Identify which cell holds the provided text, then report its [X, Y] central coordinate. 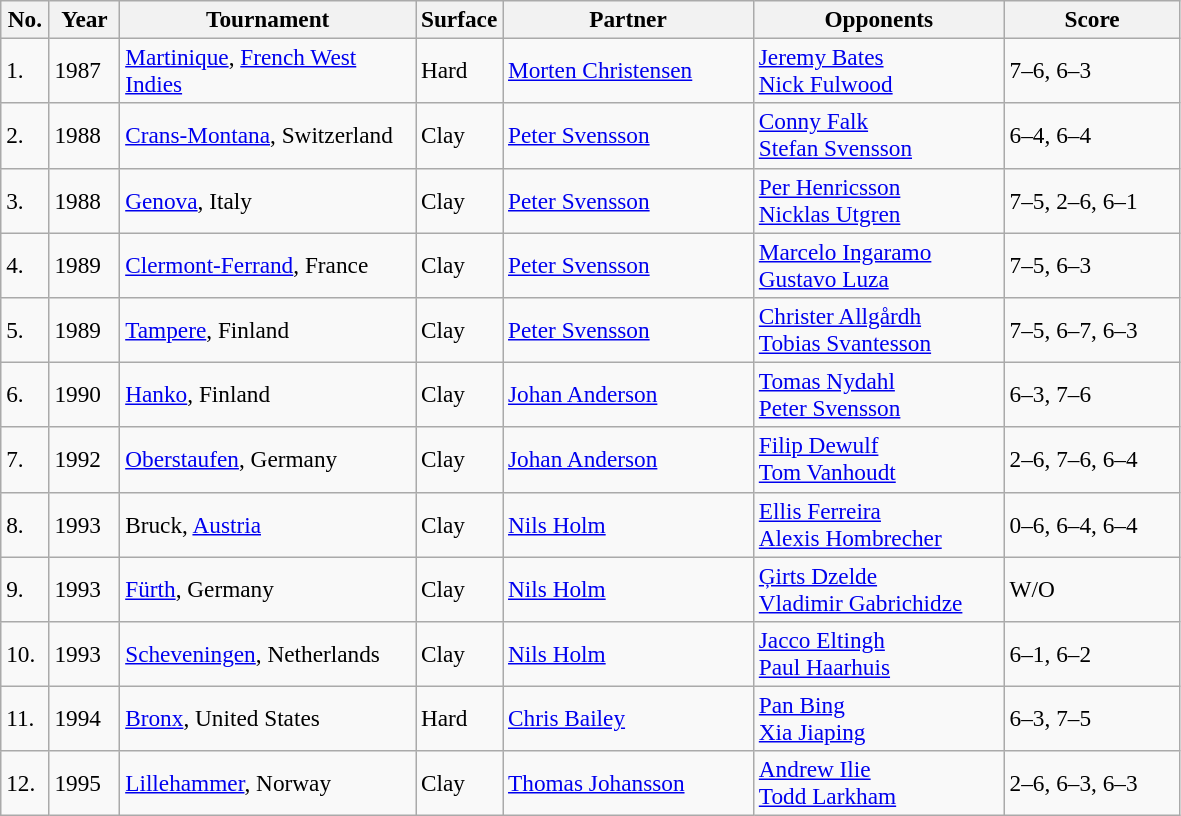
Scheveningen, Netherlands [268, 654]
Score [1092, 19]
Jeremy Bates Nick Fulwood [878, 70]
W/O [1092, 588]
6–1, 6–2 [1092, 654]
Morten Christensen [628, 70]
10. [25, 654]
12. [25, 784]
2–6, 6–3, 6–3 [1092, 784]
Fürth, Germany [268, 588]
Genova, Italy [268, 200]
11. [25, 718]
Ģirts Dzelde Vladimir Gabrichidze [878, 588]
1987 [84, 70]
Surface [460, 19]
1992 [84, 460]
7–5, 2–6, 6–1 [1092, 200]
8. [25, 524]
7–6, 6–3 [1092, 70]
Clermont-Ferrand, France [268, 264]
7–5, 6–3 [1092, 264]
6–3, 7–6 [1092, 394]
Marcelo Ingaramo Gustavo Luza [878, 264]
No. [25, 19]
Andrew Ilie Todd Larkham [878, 784]
1994 [84, 718]
2–6, 7–6, 6–4 [1092, 460]
1995 [84, 784]
Tournament [268, 19]
Tomas Nydahl Peter Svensson [878, 394]
Pan Bing Xia Jiaping [878, 718]
Conny Falk Stefan Svensson [878, 136]
5. [25, 330]
2. [25, 136]
1990 [84, 394]
Chris Bailey [628, 718]
Jacco Eltingh Paul Haarhuis [878, 654]
7. [25, 460]
4. [25, 264]
Oberstaufen, Germany [268, 460]
Bruck, Austria [268, 524]
Per Henricsson Nicklas Utgren [878, 200]
Hanko, Finland [268, 394]
Christer Allgårdh Tobias Svantesson [878, 330]
9. [25, 588]
Bronx, United States [268, 718]
6–3, 7–5 [1092, 718]
3. [25, 200]
Tampere, Finland [268, 330]
6. [25, 394]
Partner [628, 19]
Filip Dewulf Tom Vanhoudt [878, 460]
Year [84, 19]
Opponents [878, 19]
0–6, 6–4, 6–4 [1092, 524]
7–5, 6–7, 6–3 [1092, 330]
1. [25, 70]
Thomas Johansson [628, 784]
Martinique, French West Indies [268, 70]
Crans-Montana, Switzerland [268, 136]
6–4, 6–4 [1092, 136]
Ellis Ferreira Alexis Hombrecher [878, 524]
Lillehammer, Norway [268, 784]
